Scan for the cell matching the given text and deliver its [X, Y] coordinate at center. 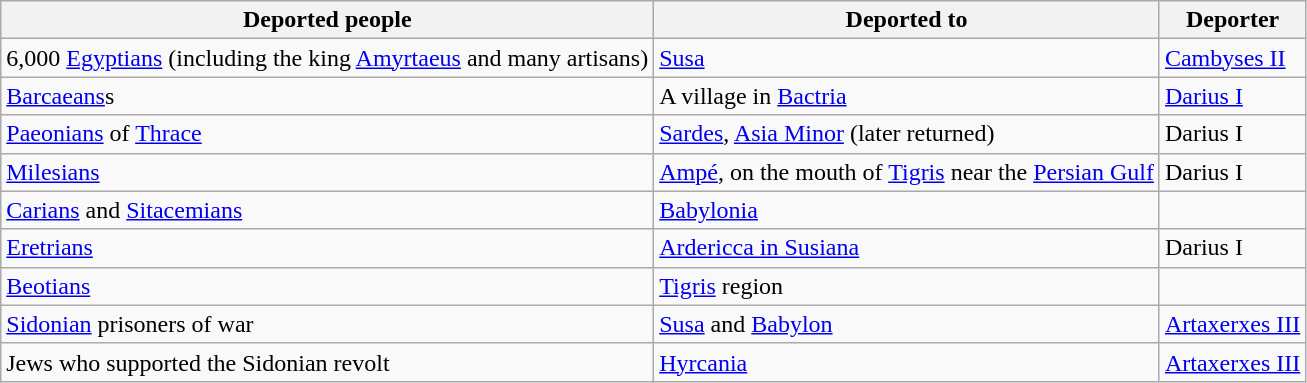
Deported to [907, 20]
Milesians [328, 172]
Susa [907, 58]
Eretrians [328, 248]
Susa and Babylon [907, 324]
Ampé, on the mouth of Tigris near the Persian Gulf [907, 172]
Barcaeanss [328, 96]
Carians and Sitacemians [328, 210]
Jews who supported the Sidonian revolt [328, 362]
Babylonia [907, 210]
Hyrcania [907, 362]
Deported people [328, 20]
Paeonians of Thrace [328, 134]
Cambyses II [1232, 58]
Deporter [1232, 20]
Beotians [328, 286]
Tigris region [907, 286]
A village in Bactria [907, 96]
Sardes, Asia Minor (later returned) [907, 134]
Sidonian prisoners of war [328, 324]
6,000 Egyptians (including the king Amyrtaeus and many artisans) [328, 58]
Ardericca in Susiana [907, 248]
